Determine the (X, Y) coordinate at the center of the cell enclosing the given text.  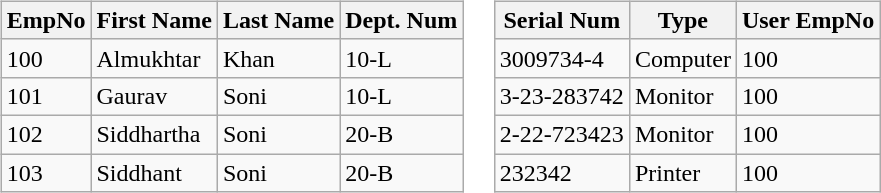
Serial Num (562, 20)
Dept. Num (402, 20)
First Name (154, 20)
Type (682, 20)
102 (46, 134)
Last Name (278, 20)
Siddhant (154, 173)
3-23-283742 (562, 96)
232342 (562, 173)
Khan (278, 58)
Printer (682, 173)
103 (46, 173)
EmpNo (46, 20)
3009734-4 (562, 58)
Gaurav (154, 96)
Almukhtar (154, 58)
Computer (682, 58)
User EmpNo (808, 20)
2-22-723423 (562, 134)
Siddhartha (154, 134)
101 (46, 96)
